Capture the cell that displays the provided text and extract its [x, y] central coordinate. 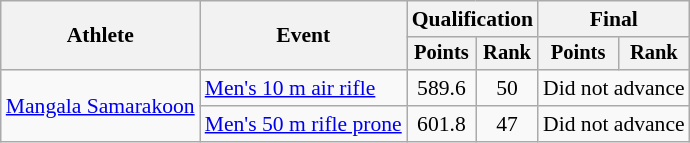
Men's 10 m air rifle [304, 88]
50 [507, 88]
Qualification [472, 19]
589.6 [442, 88]
Final [614, 19]
601.8 [442, 124]
Men's 50 m rifle prone [304, 124]
Mangala Samarakoon [100, 106]
Athlete [100, 36]
47 [507, 124]
Event [304, 36]
